From the cell containing the given text, extract its center point as [x, y] coordinate. 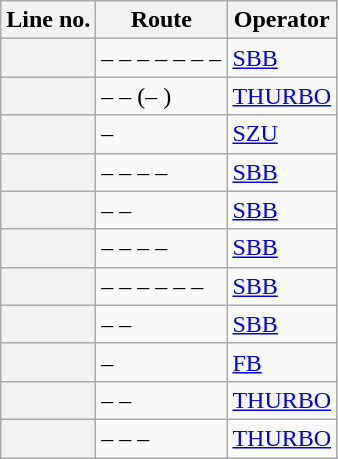
SZU [282, 134]
Route [162, 20]
Operator [282, 20]
Line no. [48, 20]
– – – [162, 438]
FB [282, 362]
– – – – – – – [162, 58]
– – (– ) [162, 96]
– – – – – – [162, 286]
